Extract the (x, y) coordinate from the center of the cell holding the provided text.  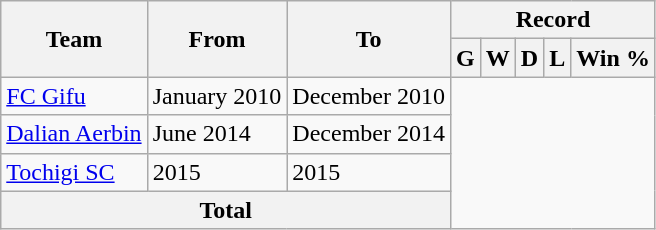
Total (226, 210)
December 2014 (369, 134)
G (465, 58)
W (498, 58)
Team (74, 39)
Dalian Aerbin (74, 134)
December 2010 (369, 96)
January 2010 (217, 96)
From (217, 39)
To (369, 39)
Win % (614, 58)
FC Gifu (74, 96)
Record (552, 20)
June 2014 (217, 134)
Tochigi SC (74, 172)
L (558, 58)
D (529, 58)
